Return [x, y] of the center of cell containing provided text 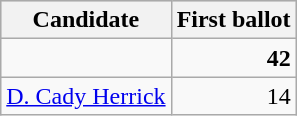
42 [234, 58]
14 [234, 96]
Candidate [86, 20]
First ballot [234, 20]
D. Cady Herrick [86, 96]
